Output the [x, y] coordinate of the center of the cell containing the given text.  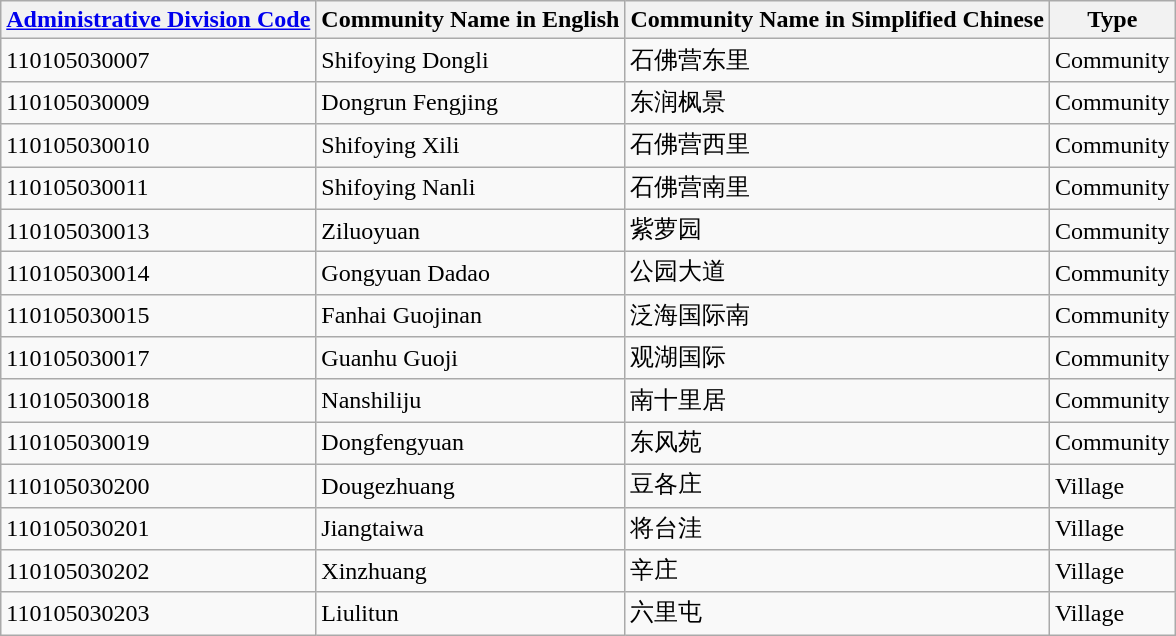
Jiangtaiwa [470, 528]
公园大道 [837, 274]
六里屯 [837, 614]
110105030018 [158, 400]
将台洼 [837, 528]
110105030201 [158, 528]
石佛营东里 [837, 60]
东润枫景 [837, 102]
110105030200 [158, 486]
Guanhu Guoji [470, 358]
石佛营西里 [837, 146]
Gongyuan Dadao [470, 274]
Dongrun Fengjing [470, 102]
Nanshiliju [470, 400]
辛庄 [837, 572]
110105030009 [158, 102]
110105030202 [158, 572]
110105030007 [158, 60]
110105030014 [158, 274]
石佛营南里 [837, 188]
110105030013 [158, 230]
紫萝园 [837, 230]
110105030010 [158, 146]
110105030011 [158, 188]
Xinzhuang [470, 572]
南十里居 [837, 400]
Type [1112, 20]
观湖国际 [837, 358]
110105030015 [158, 316]
Administrative Division Code [158, 20]
Shifoying Dongli [470, 60]
110105030019 [158, 444]
Shifoying Xili [470, 146]
Community Name in Simplified Chinese [837, 20]
Liulitun [470, 614]
110105030203 [158, 614]
110105030017 [158, 358]
Fanhai Guojinan [470, 316]
Community Name in English [470, 20]
Dongfengyuan [470, 444]
Dougezhuang [470, 486]
东风苑 [837, 444]
Ziluoyuan [470, 230]
Shifoying Nanli [470, 188]
豆各庄 [837, 486]
泛海国际南 [837, 316]
